Scan for the cell matching the given text and deliver its (x, y) coordinate at center. 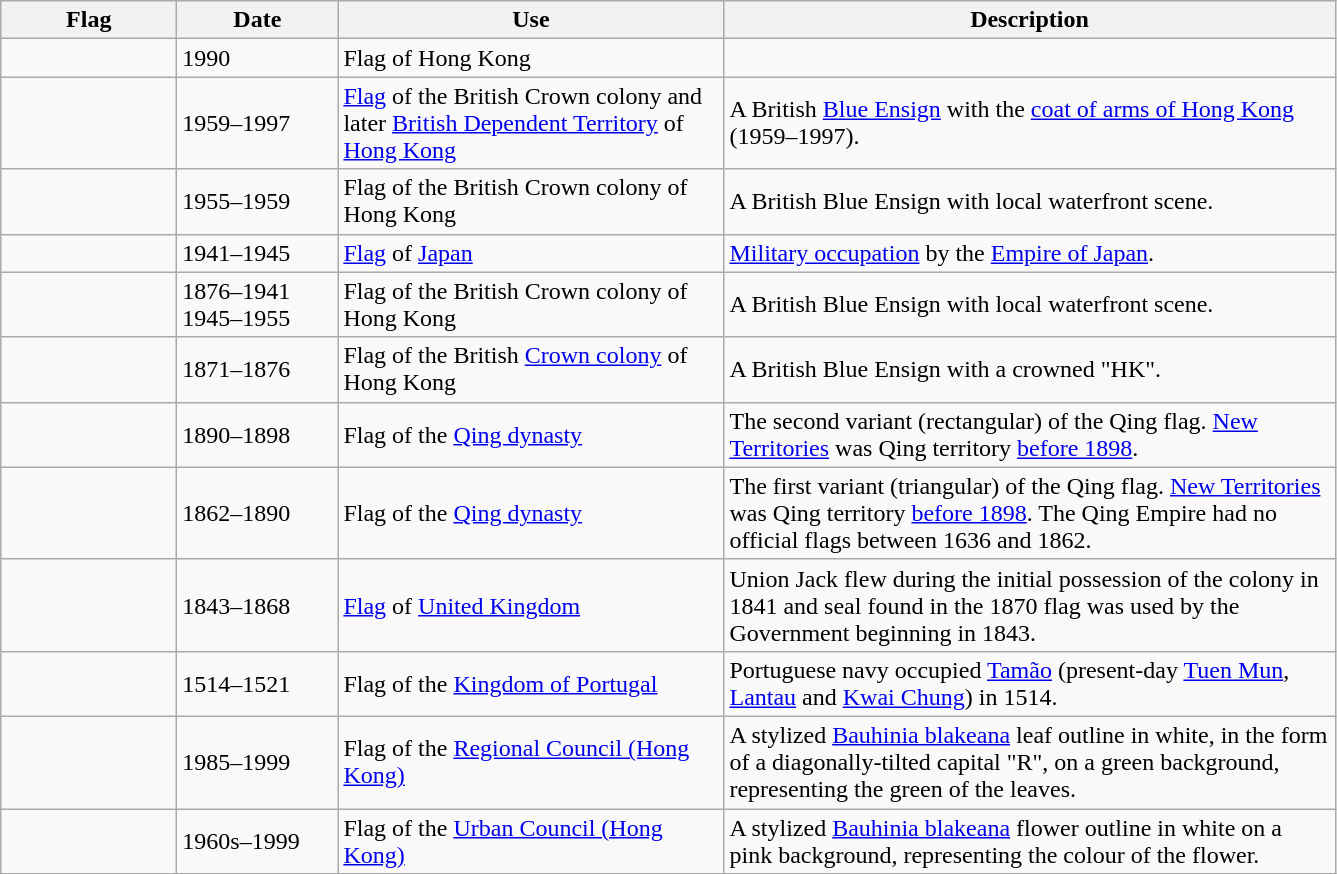
A British Blue Ensign with a crowned "HK". (1030, 370)
1514–1521 (258, 684)
1876–19411945–1955 (258, 304)
1990 (258, 58)
Flag of United Kingdom (531, 605)
Union Jack flew during the initial possession of the colony in 1841 and seal found in the 1870 flag was used by the Government beginning in 1843. (1030, 605)
Portuguese navy occupied Tamão (present-day Tuen Mun, Lantau and Kwai Chung) in 1514. (1030, 684)
A British Blue Ensign with the coat of arms of Hong Kong (1959–1997). (1030, 123)
1959–1997 (258, 123)
1890–1898 (258, 434)
Flag (89, 20)
Military occupation by the Empire of Japan. (1030, 253)
1985–1999 (258, 762)
Flag of Japan (531, 253)
1862–1890 (258, 513)
1941–1945 (258, 253)
Flag of the British Crown colony and later British Dependent Territory of Hong Kong (531, 123)
The second variant (rectangular) of the Qing flag. New Territories was Qing territory before 1898. (1030, 434)
1843–1868 (258, 605)
Date (258, 20)
1871–1876 (258, 370)
Flag of the Urban Council (Hong Kong) (531, 840)
A stylized Bauhinia blakeana flower outline in white on a pink background, representing the colour of the flower. (1030, 840)
1960s–1999 (258, 840)
Flag of Hong Kong (531, 58)
1955–1959 (258, 202)
Description (1030, 20)
Flag of the Kingdom of Portugal (531, 684)
Use (531, 20)
Flag of the Regional Council (Hong Kong) (531, 762)
